From the cell containing the given text, extract its center point as [X, Y] coordinate. 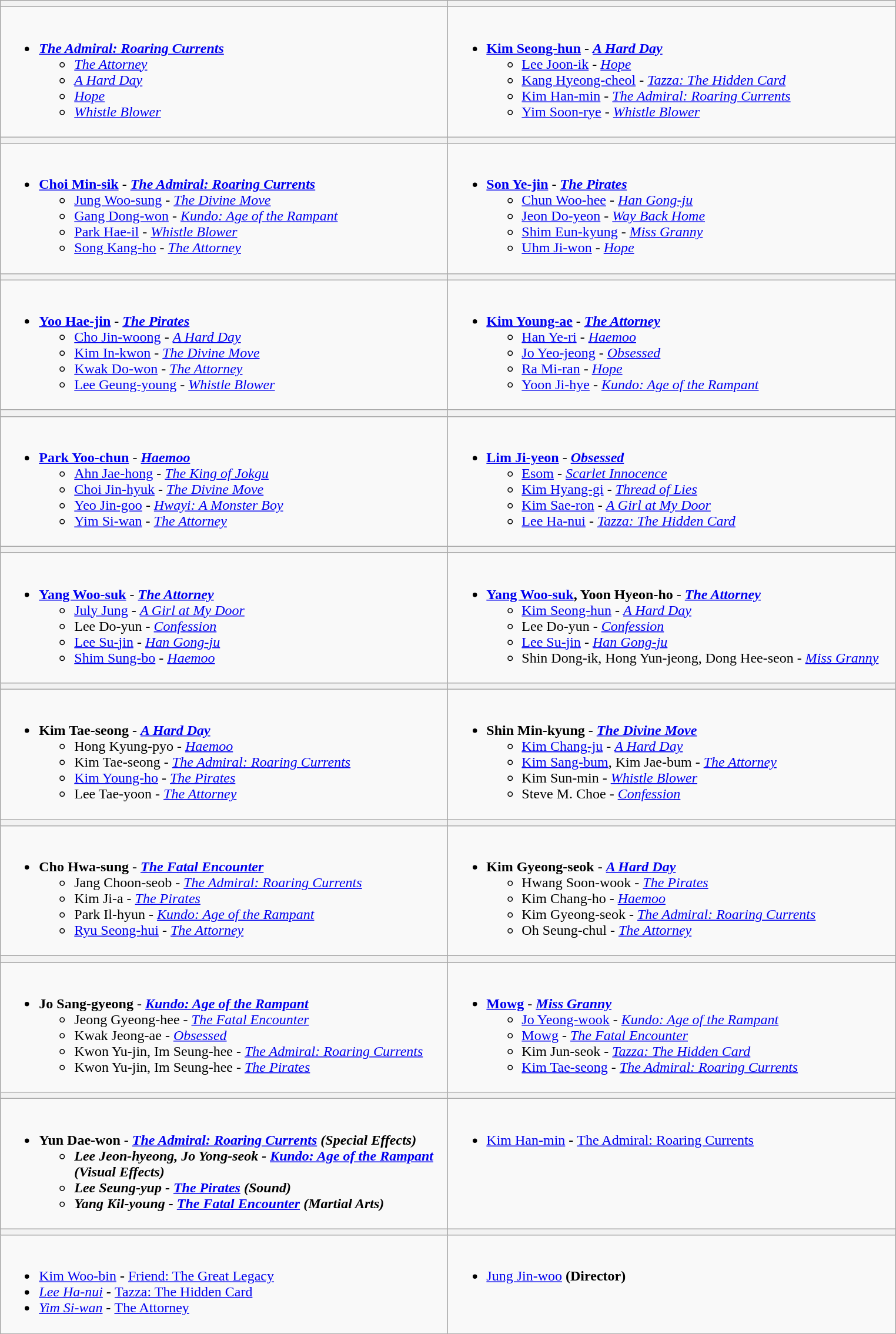
Lim Ji-yeon - ObsessedEsom - Scarlet InnocenceKim Hyang-gi - Thread of LiesKim Sae-ron - A Girl at My DoorLee Ha-nui - Tazza: The Hidden Card [671, 481]
The Admiral: Roaring CurrentsThe AttorneyA Hard DayHopeWhistle Blower [225, 72]
Son Ye-jin - The PiratesChun Woo-hee - Han Gong-juJeon Do-yeon - Way Back HomeShim Eun-kyung - Miss GrannyUhm Ji-won - Hope [671, 208]
Yang Woo-suk - The AttorneyJuly Jung - A Girl at My DoorLee Do-yun - ConfessionLee Su-jin - Han Gong-juShim Sung-bo - Haemoo [225, 617]
Park Yoo-chun - HaemooAhn Jae-hong - The King of JokguChoi Jin-hyuk - The Divine MoveYeo Jin-goo - Hwayi: A Monster BoyYim Si-wan - The Attorney [225, 481]
Kim Woo-bin - Friend: The Great LegacyLee Ha-nui - Tazza: The Hidden CardYim Si-wan - The Attorney [225, 1284]
Jung Jin-woo (Director) [671, 1284]
Kim Young-ae - The AttorneyHan Ye-ri - HaemooJo Yeo-jeong - ObsessedRa Mi-ran - HopeYoon Ji-hye - Kundo: Age of the Rampant [671, 345]
Kim Tae-seong - A Hard DayHong Kyung-pyo - HaemooKim Tae-seong - The Admiral: Roaring CurrentsKim Young-ho - The PiratesLee Tae-yoon - The Attorney [225, 754]
Kim Han-min - The Admiral: Roaring Currents [671, 1164]
Yoo Hae-jin - The PiratesCho Jin-woong - A Hard DayKim In-kwon - The Divine MoveKwak Do-won - The AttorneyLee Geung-young - Whistle Blower [225, 345]
